Scan for the cell matching the given text and deliver its (X, Y) coordinate at center. 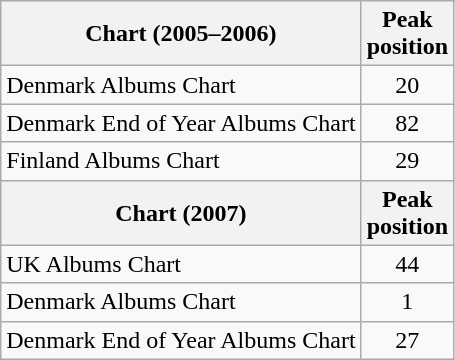
29 (407, 161)
44 (407, 264)
82 (407, 123)
1 (407, 302)
UK Albums Chart (181, 264)
Chart (2007) (181, 212)
27 (407, 340)
Finland Albums Chart (181, 161)
20 (407, 85)
Chart (2005–2006) (181, 34)
